Pinpoint the cell where the given text exists, returning its (X, Y) midpoint coordinate. 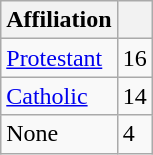
14 (134, 96)
Protestant (59, 58)
16 (134, 58)
None (59, 134)
Affiliation (59, 20)
4 (134, 134)
Catholic (59, 96)
